Search for the cell housing the specified text and yield its (X, Y) center coordinate. 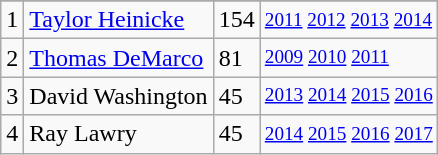
154 (236, 20)
2009 2010 2011 (348, 58)
Taylor Heinicke (118, 20)
2011 2012 2013 2014 (348, 20)
2 (12, 58)
2013 2014 2015 2016 (348, 96)
Ray Lawry (118, 134)
3 (12, 96)
2014 2015 2016 2017 (348, 134)
81 (236, 58)
4 (12, 134)
1 (12, 20)
Thomas DeMarco (118, 58)
David Washington (118, 96)
